For the text-containing cell, return its midpoint in (X, Y) coordinate format. 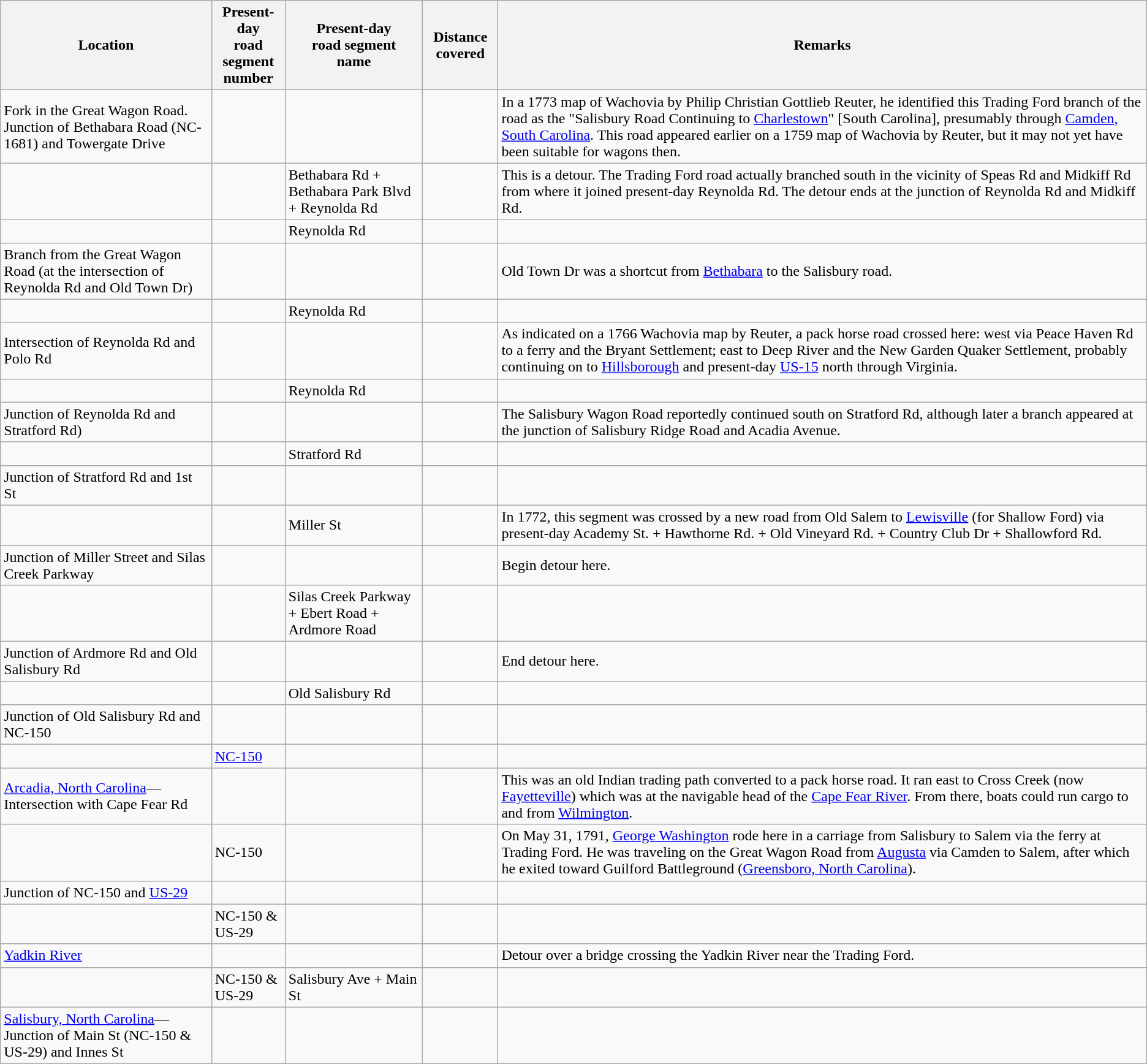
Intersection of Reynolda Rd and Polo Rd (106, 351)
Branch from the Great Wagon Road (at the intersection of Reynolda Rd and Old Town Dr) (106, 271)
Remarks (822, 45)
Arcadia, North Carolina—Intersection with Cape Fear Rd (106, 796)
Junction of Old Salisbury Rd and NC-150 (106, 724)
End detour here. (822, 662)
Location (106, 45)
Begin detour here. (822, 565)
Junction of Miller Street and Silas Creek Parkway (106, 565)
Junction of NC-150 and US-29 (106, 892)
Detour over a bridge crossing the Yadkin River near the Trading Ford. (822, 956)
Miller St (354, 525)
Old Salisbury Rd (354, 693)
Present-day road segment number (248, 45)
Distance covered (461, 45)
Old Town Dr was a shortcut from Bethabara to the Salisbury road. (822, 271)
Fork in the Great Wagon Road. Junction of Bethabara Road (NC-1681) and Towergate Drive (106, 126)
Junction of Reynolda Rd and Stratford Rd) (106, 422)
Bethabara Rd + Bethabara Park Blvd + Reynolda Rd (354, 191)
Yadkin River (106, 956)
Junction of Ardmore Rd and Old Salisbury Rd (106, 662)
Salisbury, North Carolina—Junction of Main St (NC-150 & US-29) and Innes St (106, 1035)
Stratford Rd (354, 454)
Silas Creek Parkway + Ebert Road + Ardmore Road (354, 614)
Junction of Stratford Rd and 1st St (106, 485)
Present-day road segment name (354, 45)
Salisbury Ave + Main St (354, 987)
